Identify which cell holds the provided text, then report its [x, y] central coordinate. 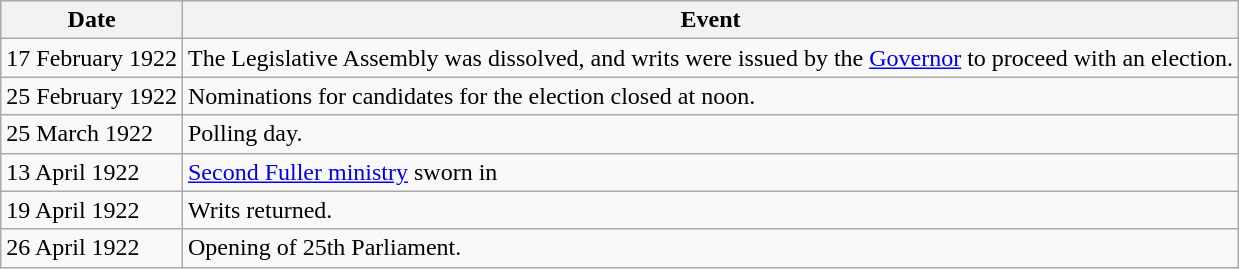
13 April 1922 [92, 172]
17 February 1922 [92, 58]
Writs returned. [710, 210]
The Legislative Assembly was dissolved, and writs were issued by the Governor to proceed with an election. [710, 58]
26 April 1922 [92, 248]
Event [710, 20]
25 February 1922 [92, 96]
Opening of 25th Parliament. [710, 248]
Nominations for candidates for the election closed at noon. [710, 96]
25 March 1922 [92, 134]
Polling day. [710, 134]
19 April 1922 [92, 210]
Date [92, 20]
Second Fuller ministry sworn in [710, 172]
